Capture the cell that displays the provided text and extract its (X, Y) central coordinate. 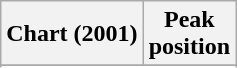
Chart (2001) (72, 34)
Peakposition (189, 34)
